Find where the given text appears and provide that cell's center as (x, y) coordinate. 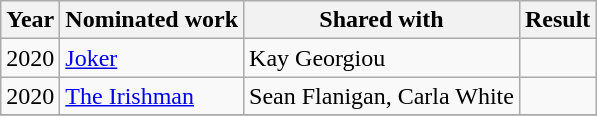
Sean Flanigan, Carla White (382, 96)
The Irishman (152, 96)
Joker (152, 58)
Nominated work (152, 20)
Shared with (382, 20)
Kay Georgiou (382, 58)
Year (30, 20)
Result (557, 20)
